Locate the cell with the specified text and output its [x, y] center coordinate. 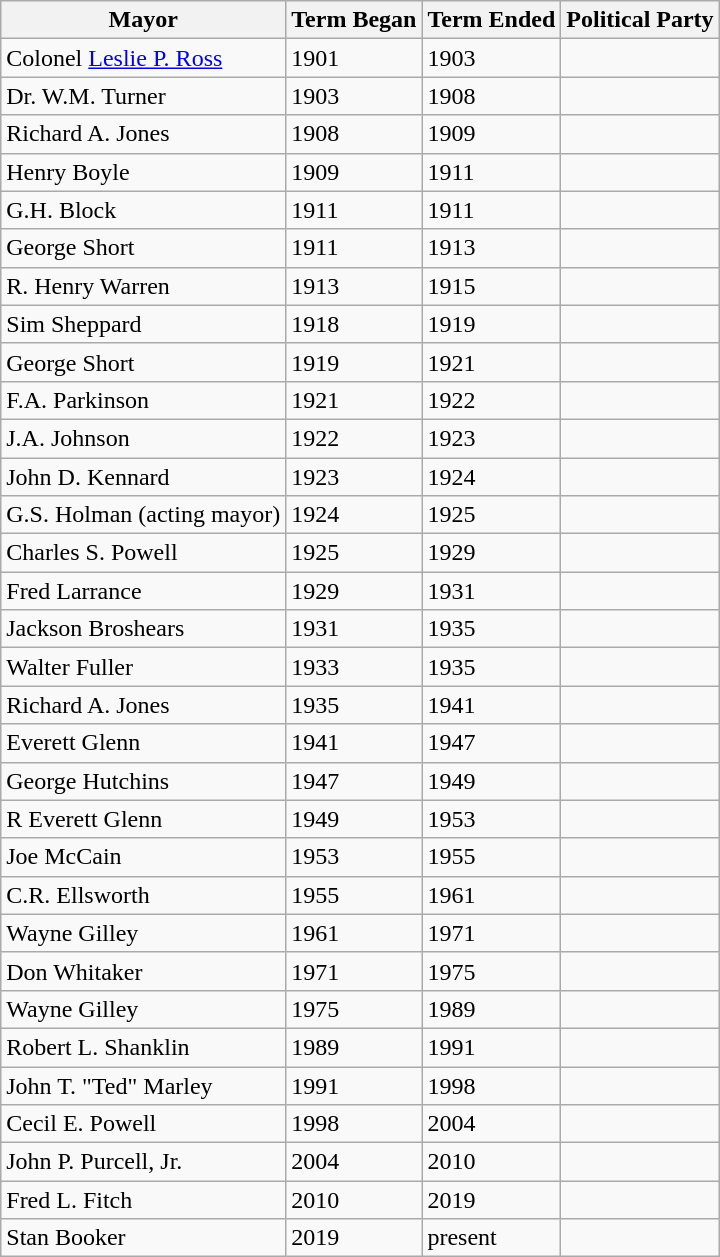
G.H. Block [144, 210]
J.A. Johnson [144, 438]
R. Henry Warren [144, 286]
1933 [354, 667]
John D. Kennard [144, 477]
Stan Booker [144, 1238]
Joe McCain [144, 857]
Colonel Leslie P. Ross [144, 58]
Jackson Broshears [144, 629]
Political Party [640, 20]
Fred L. Fitch [144, 1200]
Everett Glenn [144, 743]
George Hutchins [144, 781]
1915 [492, 286]
Sim Sheppard [144, 324]
Term Began [354, 20]
Walter Fuller [144, 667]
G.S. Holman (acting mayor) [144, 515]
Charles S. Powell [144, 553]
Mayor [144, 20]
Term Ended [492, 20]
Cecil E. Powell [144, 1124]
John P. Purcell, Jr. [144, 1162]
Henry Boyle [144, 172]
Fred Larrance [144, 591]
John T. "Ted" Marley [144, 1085]
Don Whitaker [144, 971]
1918 [354, 324]
R Everett Glenn [144, 819]
F.A. Parkinson [144, 400]
Robert L. Shanklin [144, 1047]
C.R. Ellsworth [144, 895]
present [492, 1238]
1901 [354, 58]
Dr. W.M. Turner [144, 96]
